Find where the given text appears and provide that cell's center as (x, y) coordinate. 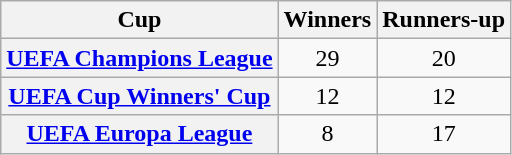
UEFA Champions League (140, 58)
UEFA Europa League (140, 134)
Cup (140, 20)
8 (328, 134)
Runners-up (444, 20)
29 (328, 58)
17 (444, 134)
Winners (328, 20)
UEFA Cup Winners' Cup (140, 96)
20 (444, 58)
